Search for the cell housing the specified text and yield its (x, y) center coordinate. 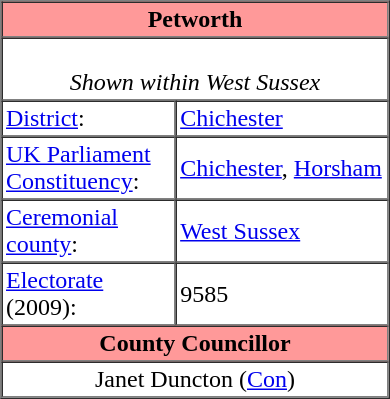
Electorate (2009): (89, 294)
Ceremonial county: (89, 232)
County Councillor (196, 344)
West Sussex (282, 232)
9585 (282, 294)
Chichester, Horsham (282, 168)
UK Parliament Constituency: (89, 168)
Petworth (196, 20)
Chichester (282, 118)
District: (89, 118)
Janet Duncton (Con) (196, 380)
Shown within West Sussex (196, 70)
